Locate the cell with the specified text and output its [X, Y] center coordinate. 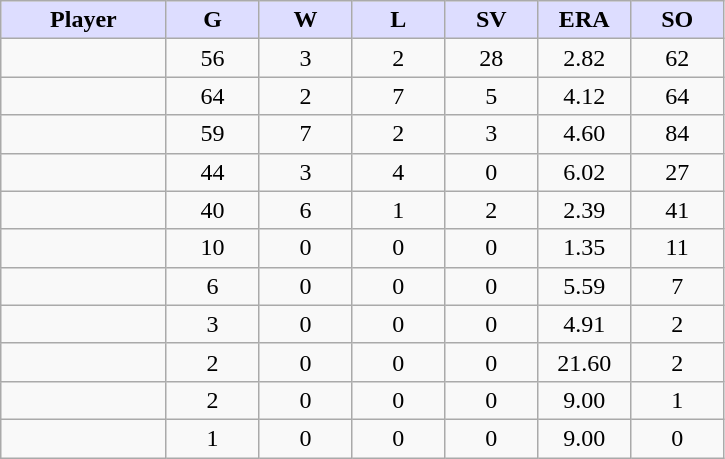
56 [212, 58]
L [398, 20]
W [306, 20]
6.02 [584, 172]
SO [678, 20]
59 [212, 134]
62 [678, 58]
Player [84, 20]
40 [212, 210]
5 [492, 96]
4.60 [584, 134]
5.59 [584, 286]
4 [398, 172]
44 [212, 172]
2.39 [584, 210]
SV [492, 20]
ERA [584, 20]
28 [492, 58]
G [212, 20]
10 [212, 248]
11 [678, 248]
1.35 [584, 248]
41 [678, 210]
2.82 [584, 58]
27 [678, 172]
84 [678, 134]
21.60 [584, 362]
4.91 [584, 324]
4.12 [584, 96]
